Identify which cell holds the provided text, then report its [X, Y] central coordinate. 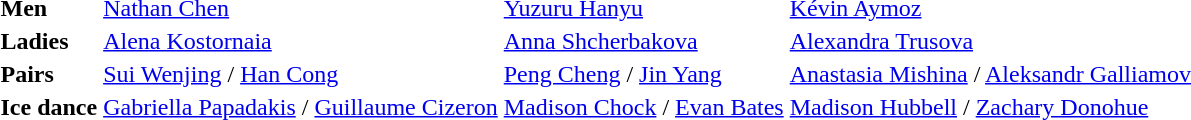
Sui Wenjing / Han Cong [301, 74]
Peng Cheng / Jin Yang [644, 74]
Alena Kostornaia [301, 41]
Anna Shcherbakova [644, 41]
